Return (X, Y) of the center of cell containing provided text 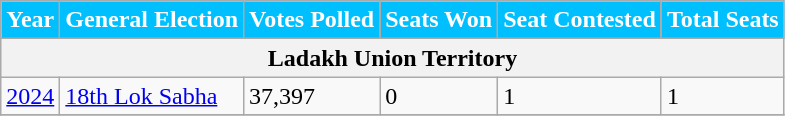
18th Lok Sabha (152, 96)
Votes Polled (312, 20)
0 (439, 96)
Seats Won (439, 20)
37,397 (312, 96)
Year (30, 20)
Ladakh Union Territory (392, 58)
General Election (152, 20)
Total Seats (722, 20)
Seat Contested (580, 20)
2024 (30, 96)
